Detect which cell encompasses the target text, then output its (x, y) center coordinate. 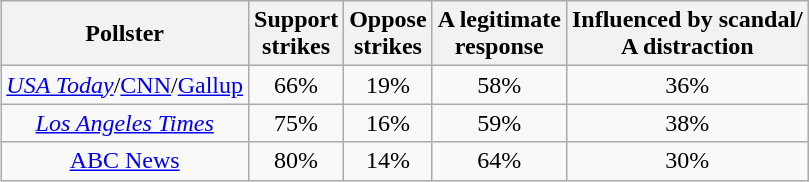
A legitimate response (499, 34)
30% (687, 161)
Los Angeles Times (125, 123)
14% (388, 161)
38% (687, 123)
USA Today/CNN/Gallup (125, 85)
Oppose strikes (388, 34)
ABC News (125, 161)
64% (499, 161)
66% (296, 85)
59% (499, 123)
Support strikes (296, 34)
36% (687, 85)
Influenced by scandal/ A distraction (687, 34)
19% (388, 85)
80% (296, 161)
16% (388, 123)
58% (499, 85)
Pollster (125, 34)
75% (296, 123)
